Determine the (x, y) coordinate at the center of the cell enclosing the given text.  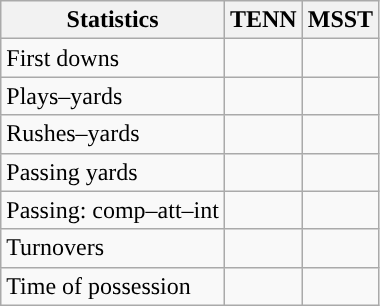
First downs (113, 58)
Turnovers (113, 248)
Time of possession (113, 286)
Passing: comp–att–int (113, 210)
Rushes–yards (113, 134)
Passing yards (113, 172)
TENN (263, 20)
MSST (340, 20)
Plays–yards (113, 96)
Statistics (113, 20)
